From the cell containing the given text, extract its center point as (x, y) coordinate. 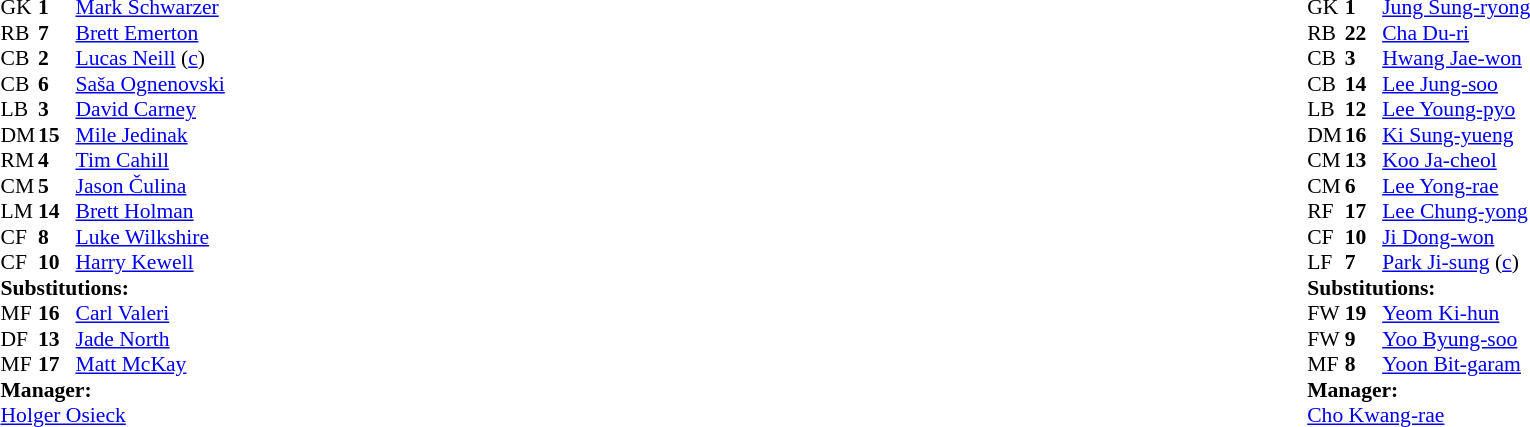
Lee Young-pyo (1456, 109)
19 (1364, 313)
Ji Dong-won (1456, 237)
12 (1364, 109)
Luke Wilkshire (150, 237)
Lee Chung-yong (1456, 211)
Harry Kewell (150, 263)
5 (57, 186)
15 (57, 135)
David Carney (150, 109)
Koo Ja-cheol (1456, 161)
Carl Valeri (150, 313)
RM (19, 161)
2 (57, 59)
Yoo Byung-soo (1456, 339)
RF (1326, 211)
Yoon Bit-garam (1456, 365)
LM (19, 211)
Brett Holman (150, 211)
9 (1364, 339)
Lucas Neill (c) (150, 59)
Cha Du-ri (1456, 33)
Jason Čulina (150, 186)
Lee Jung-soo (1456, 84)
Brett Emerton (150, 33)
22 (1364, 33)
Matt McKay (150, 365)
Hwang Jae-won (1456, 59)
DF (19, 339)
Mile Jedinak (150, 135)
Jade North (150, 339)
Tim Cahill (150, 161)
Park Ji-sung (c) (1456, 263)
Yeom Ki-hun (1456, 313)
Ki Sung-yueng (1456, 135)
Saša Ognenovski (150, 84)
4 (57, 161)
Lee Yong-rae (1456, 186)
LF (1326, 263)
